Return [X, Y] of the center of cell containing provided text 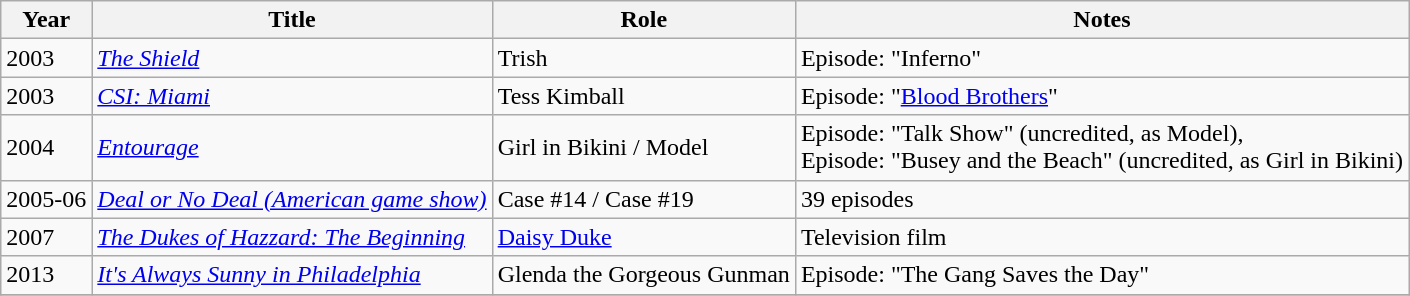
39 episodes [1102, 199]
CSI: Miami [292, 96]
Girl in Bikini / Model [644, 148]
Deal or No Deal (American game show) [292, 199]
Trish [644, 58]
Glenda the Gorgeous Gunman [644, 275]
2004 [46, 148]
Role [644, 20]
Tess Kimball [644, 96]
Episode: "The Gang Saves the Day" [1102, 275]
Episode: "Blood Brothers" [1102, 96]
Notes [1102, 20]
Television film [1102, 237]
Episode: "Talk Show" (uncredited, as Model),Episode: "Busey and the Beach" (uncredited, as Girl in Bikini) [1102, 148]
The Shield [292, 58]
It's Always Sunny in Philadelphia [292, 275]
2007 [46, 237]
The Dukes of Hazzard: The Beginning [292, 237]
Entourage [292, 148]
Title [292, 20]
2005-06 [46, 199]
Year [46, 20]
2013 [46, 275]
Case #14 / Case #19 [644, 199]
Daisy Duke [644, 237]
Episode: "Inferno" [1102, 58]
